Pinpoint the cell where the given text exists, returning its [X, Y] midpoint coordinate. 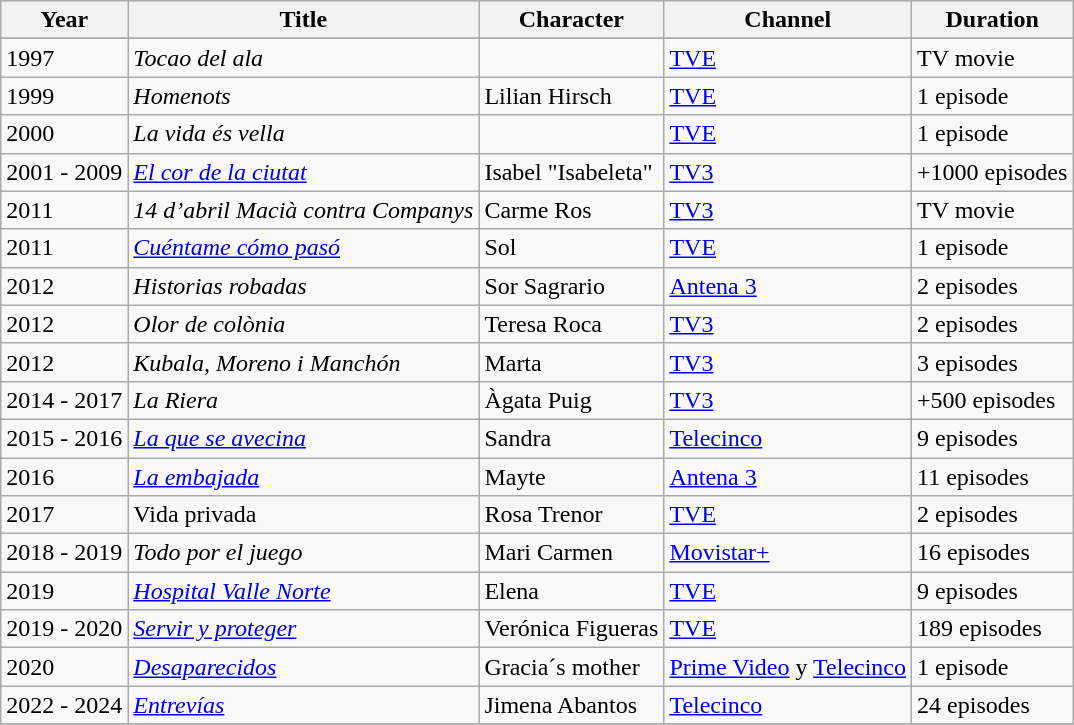
El cor de la ciutat [304, 172]
Channel [788, 20]
2001 - 2009 [64, 172]
2018 - 2019 [64, 553]
2014 - 2017 [64, 400]
1997 [64, 58]
+1000 episodes [992, 172]
Tocao del ala [304, 58]
2019 [64, 591]
Entrevías [304, 705]
Vida privada [304, 515]
Isabel "Isabeleta" [572, 172]
La Riera [304, 400]
Verónica Figueras [572, 629]
Servir y proteger [304, 629]
Lilian Hirsch [572, 96]
2017 [64, 515]
Teresa Roca [572, 324]
Historias robadas [304, 286]
1999 [64, 96]
2019 - 2020 [64, 629]
Àgata Puig [572, 400]
3 episodes [992, 362]
La que se avecina [304, 438]
Homenots [304, 96]
Sor Sagrario [572, 286]
2000 [64, 134]
Sandra [572, 438]
Gracia´s mother [572, 667]
Duration [992, 20]
Elena [572, 591]
Year [64, 20]
2015 - 2016 [64, 438]
Desaparecidos [304, 667]
La embajada [304, 477]
Hospital Valle Norte [304, 591]
189 episodes [992, 629]
2020 [64, 667]
Cuéntame cómo pasó [304, 248]
14 d’abril Macià contra Companys [304, 210]
Todo por el juego [304, 553]
Prime Video y Telecinco [788, 667]
Carme Ros [572, 210]
Mayte [572, 477]
Rosa Trenor [572, 515]
Jimena Abantos [572, 705]
+500 episodes [992, 400]
Marta [572, 362]
2016 [64, 477]
24 episodes [992, 705]
Title [304, 20]
2022 - 2024 [64, 705]
Movistar+ [788, 553]
16 episodes [992, 553]
Sol [572, 248]
Kubala, Moreno i Manchón [304, 362]
La vida és vella [304, 134]
11 episodes [992, 477]
Character [572, 20]
Olor de colònia [304, 324]
Mari Carmen [572, 553]
